Provide the (x, y) coordinate of the cell's center where the given text is located.  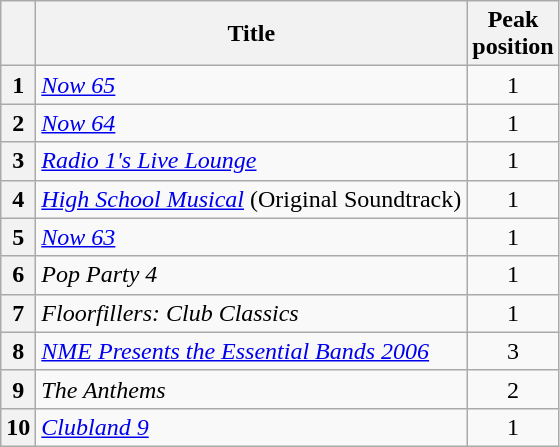
Radio 1's Live Lounge (252, 161)
10 (18, 427)
9 (18, 389)
Now 65 (252, 85)
High School Musical (Original Soundtrack) (252, 199)
Floorfillers: Club Classics (252, 313)
6 (18, 275)
Clubland 9 (252, 427)
4 (18, 199)
NME Presents the Essential Bands 2006 (252, 351)
The Anthems (252, 389)
Peakposition (513, 34)
Pop Party 4 (252, 275)
Title (252, 34)
7 (18, 313)
Now 64 (252, 123)
Now 63 (252, 237)
8 (18, 351)
5 (18, 237)
